Scan for the cell matching the given text and deliver its (X, Y) coordinate at center. 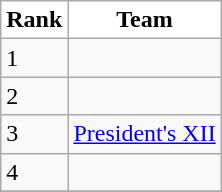
4 (34, 172)
Team (144, 20)
1 (34, 58)
President's XII (144, 134)
2 (34, 96)
Rank (34, 20)
3 (34, 134)
